Scan for the cell matching the given text and deliver its [x, y] coordinate at center. 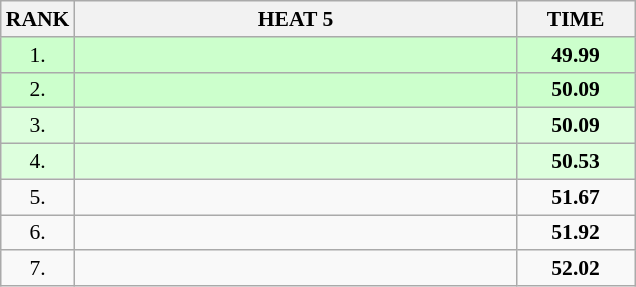
2. [38, 90]
6. [38, 233]
5. [38, 197]
52.02 [576, 269]
HEAT 5 [295, 19]
RANK [38, 19]
1. [38, 55]
3. [38, 126]
7. [38, 269]
TIME [576, 19]
4. [38, 162]
50.53 [576, 162]
51.92 [576, 233]
49.99 [576, 55]
51.67 [576, 197]
